Return [X, Y] of the center of cell containing provided text 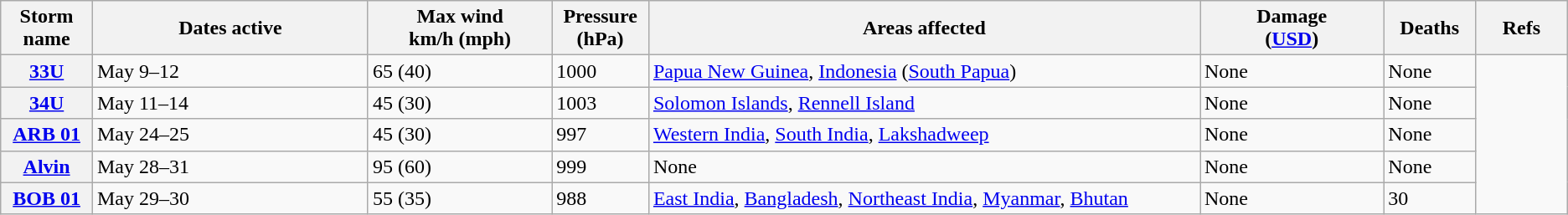
Papua New Guinea, Indonesia (South Papua) [924, 71]
May 11–14 [230, 103]
95 (60) [459, 166]
30 [1430, 198]
May 24–25 [230, 135]
East India, Bangladesh, Northeast India, Myanmar, Bhutan [924, 198]
May 9–12 [230, 71]
Dates active [230, 28]
Western India, South India, Lakshadweep [924, 135]
BOB 01 [47, 198]
Deaths [1430, 28]
Max windkm/h (mph) [459, 28]
997 [601, 135]
988 [601, 198]
May 28–31 [230, 166]
Storm name [47, 28]
34U [47, 103]
ARB 01 [47, 135]
1000 [601, 71]
33U [47, 71]
Damage(USD) [1292, 28]
55 (35) [459, 198]
Refs [1521, 28]
Areas affected [924, 28]
65 (40) [459, 71]
Alvin [47, 166]
1003 [601, 103]
Pressure(hPa) [601, 28]
999 [601, 166]
May 29–30 [230, 198]
Solomon Islands, Rennell Island [924, 103]
